Search for the cell housing the specified text and yield its (x, y) center coordinate. 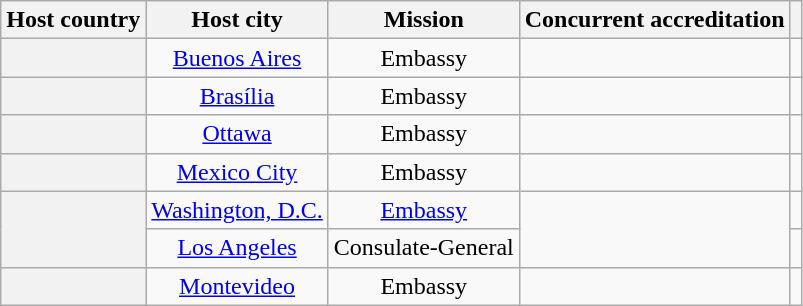
Mexico City (237, 172)
Ottawa (237, 134)
Host city (237, 20)
Montevideo (237, 286)
Concurrent accreditation (654, 20)
Los Angeles (237, 248)
Washington, D.C. (237, 210)
Host country (74, 20)
Mission (424, 20)
Brasília (237, 96)
Buenos Aires (237, 58)
Consulate-General (424, 248)
